Locate the cell with the specified text and output its (x, y) center coordinate. 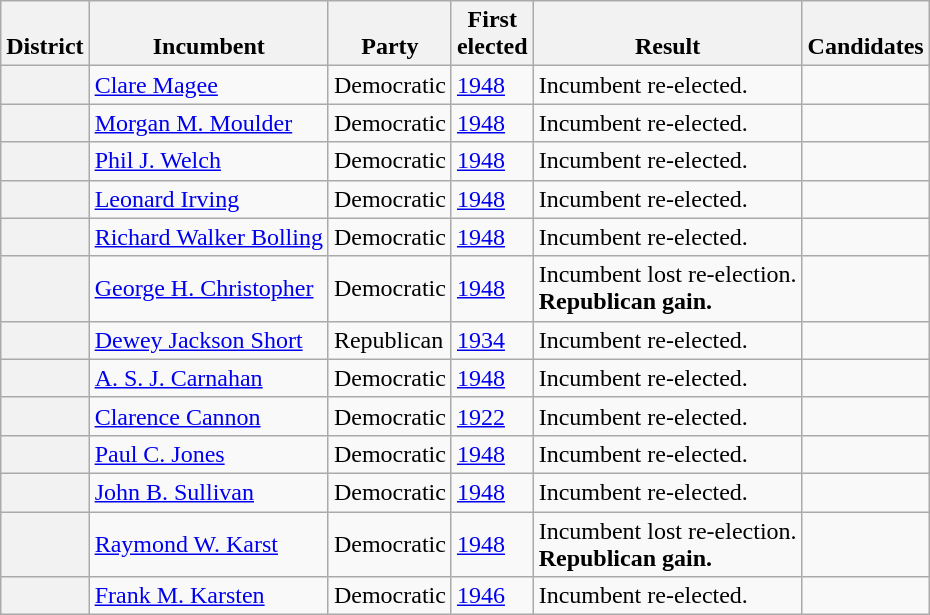
Morgan M. Moulder (208, 123)
Raymond W. Karst (208, 544)
John B. Sullivan (208, 492)
Incumbent (208, 34)
Paul C. Jones (208, 454)
Frank M. Karsten (208, 596)
Result (668, 34)
Candidates (866, 34)
George H. Christopher (208, 288)
Dewey Jackson Short (208, 340)
Republican (390, 340)
A. S. J. Carnahan (208, 378)
Firstelected (492, 34)
1922 (492, 416)
Richard Walker Bolling (208, 237)
1946 (492, 596)
Phil J. Welch (208, 161)
District (45, 34)
Party (390, 34)
Clare Magee (208, 85)
Leonard Irving (208, 199)
1934 (492, 340)
Clarence Cannon (208, 416)
